Extract the [x, y] coordinate from the center of the cell holding the provided text.  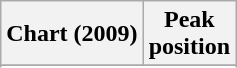
Peakposition [189, 34]
Chart (2009) [72, 34]
